For the text-containing cell, return its midpoint in (x, y) coordinate format. 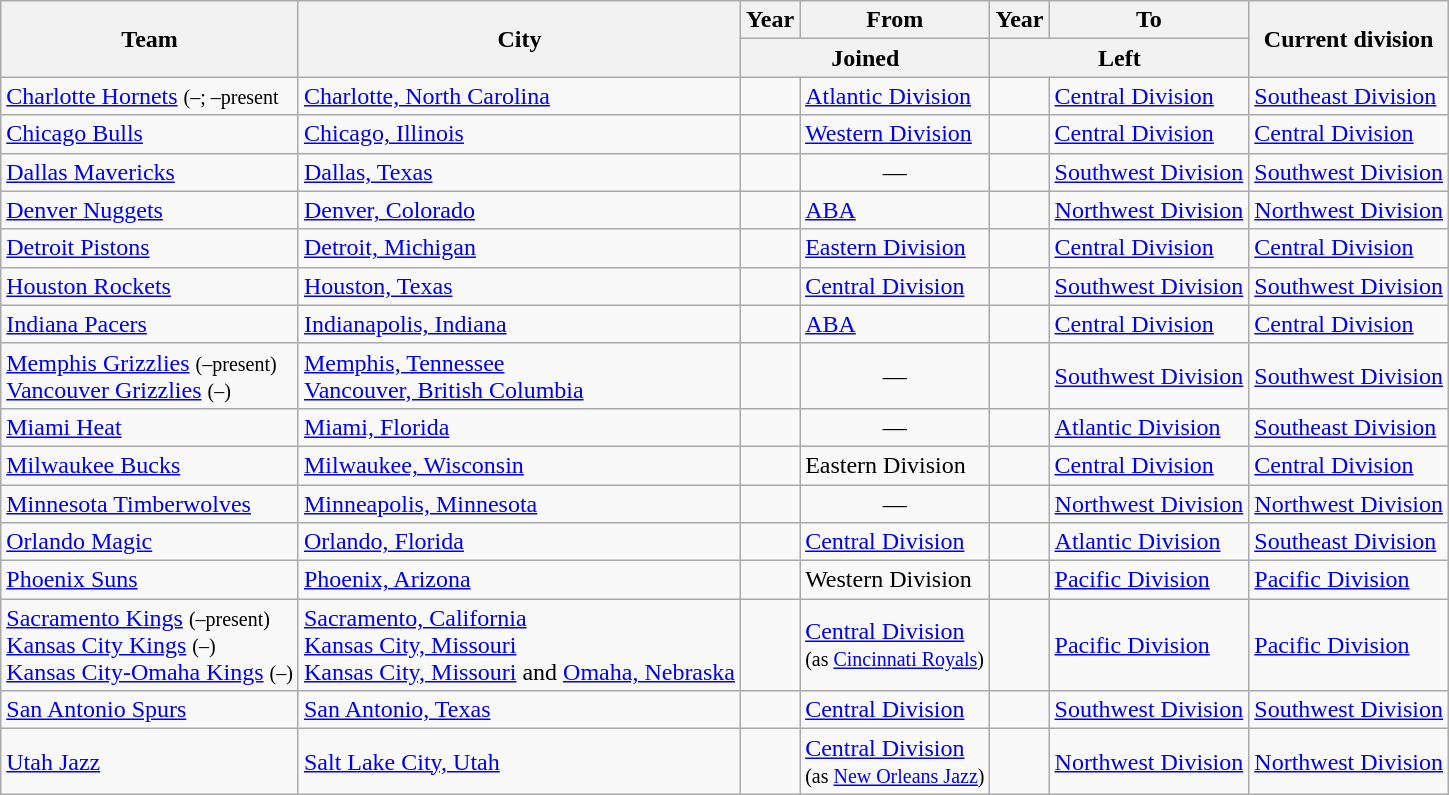
Chicago Bulls (150, 134)
To (1149, 20)
Denver, Colorado (519, 210)
Sacramento, CaliforniaKansas City, MissouriKansas City, Missouri and Omaha, Nebraska (519, 645)
Milwaukee Bucks (150, 465)
Houston Rockets (150, 286)
Detroit, Michigan (519, 248)
Dallas Mavericks (150, 172)
Chicago, Illinois (519, 134)
Detroit Pistons (150, 248)
Minnesota Timberwolves (150, 503)
Charlotte, North Carolina (519, 96)
Dallas, Texas (519, 172)
Salt Lake City, Utah (519, 762)
Miami, Florida (519, 427)
Charlotte Hornets (–; –present (150, 96)
Utah Jazz (150, 762)
City (519, 39)
Joined (866, 58)
Orlando Magic (150, 542)
Indiana Pacers (150, 324)
Current division (1349, 39)
Phoenix, Arizona (519, 580)
Houston, Texas (519, 286)
Team (150, 39)
Indianapolis, Indiana (519, 324)
San Antonio, Texas (519, 710)
From (895, 20)
Sacramento Kings (–present)Kansas City Kings (–)Kansas City-Omaha Kings (–) (150, 645)
Memphis, TennesseeVancouver, British Columbia (519, 376)
Left (1120, 58)
Minneapolis, Minnesota (519, 503)
Milwaukee, Wisconsin (519, 465)
Miami Heat (150, 427)
Denver Nuggets (150, 210)
San Antonio Spurs (150, 710)
Central Division(as Cincinnati Royals) (895, 645)
Memphis Grizzlies (–present)Vancouver Grizzlies (–) (150, 376)
Central Division(as New Orleans Jazz) (895, 762)
Orlando, Florida (519, 542)
Phoenix Suns (150, 580)
